Scan for the cell matching the given text and deliver its [X, Y] coordinate at center. 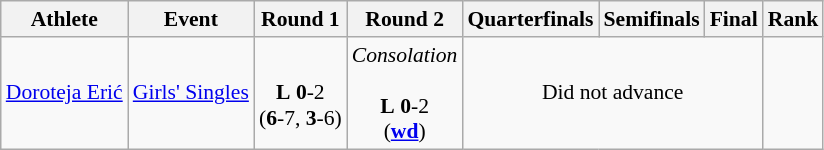
Event [191, 19]
ConsolationL 0-2 (wd) [405, 93]
Doroteja Erić [64, 93]
Rank [794, 19]
Athlete [64, 19]
Girls' Singles [191, 93]
Did not advance [612, 93]
Semifinals [652, 19]
Final [734, 19]
Round 1 [300, 19]
Round 2 [405, 19]
L 0-2 (6-7, 3-6) [300, 93]
Quarterfinals [530, 19]
